Find where the given text appears and provide that cell's center as [X, Y] coordinate. 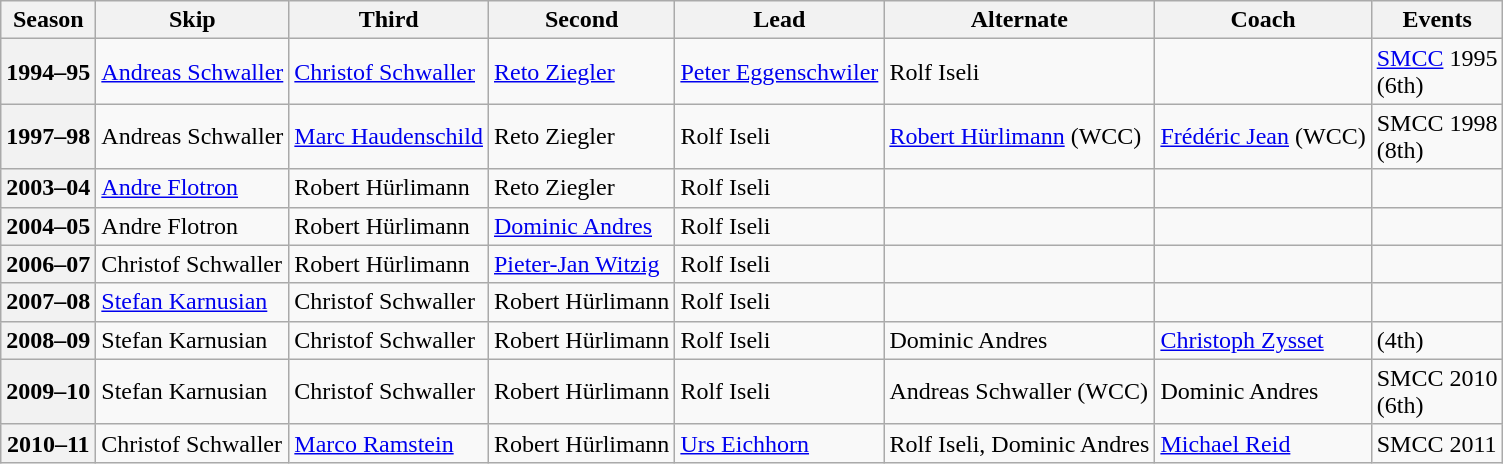
Rolf Iseli, Dominic Andres [1020, 443]
1997–98 [48, 136]
2006–07 [48, 264]
Andreas Schwaller (WCC) [1020, 392]
Third [389, 20]
2008–09 [48, 340]
SMCC 2010 (6th) [1437, 392]
Season [48, 20]
Coach [1263, 20]
Marco Ramstein [389, 443]
2010–11 [48, 443]
1994–95 [48, 72]
Marc Haudenschild [389, 136]
SMCC 1995 (6th) [1437, 72]
2003–04 [48, 188]
Pieter-Jan Witzig [581, 264]
(4th) [1437, 340]
Urs Eichhorn [780, 443]
2007–08 [48, 302]
Lead [780, 20]
2004–05 [48, 226]
Frédéric Jean (WCC) [1263, 136]
SMCC 2011 [1437, 443]
Events [1437, 20]
2009–10 [48, 392]
Michael Reid [1263, 443]
Alternate [1020, 20]
Second [581, 20]
Skip [192, 20]
Peter Eggenschwiler [780, 72]
Christoph Zysset [1263, 340]
Robert Hürlimann (WCC) [1020, 136]
SMCC 1998 (8th) [1437, 136]
